Output the [X, Y] coordinate of the center of the cell containing the given text.  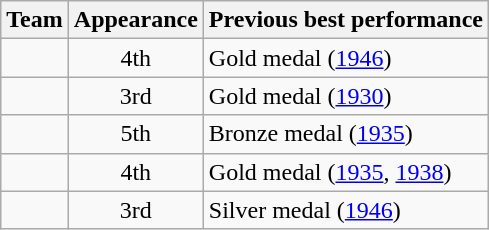
Team [35, 20]
Gold medal (1946) [346, 58]
Gold medal (1930) [346, 96]
Silver medal (1946) [346, 210]
Bronze medal (1935) [346, 134]
5th [136, 134]
Previous best performance [346, 20]
Appearance [136, 20]
Gold medal (1935, 1938) [346, 172]
